Detect which cell encompasses the target text, then output its [X, Y] center coordinate. 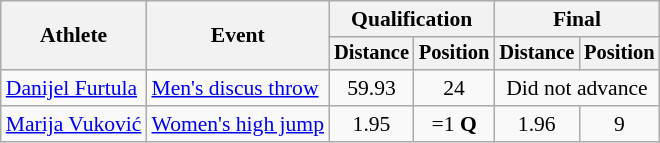
59.93 [372, 88]
Danijel Furtula [74, 88]
1.95 [372, 124]
Men's discus throw [238, 88]
Athlete [74, 36]
Event [238, 36]
Did not advance [576, 88]
Qualification [412, 19]
24 [454, 88]
Women's high jump [238, 124]
Final [576, 19]
9 [619, 124]
Marija Vuković [74, 124]
1.96 [536, 124]
=1 Q [454, 124]
